From the cell containing the given text, extract its center point as (X, Y) coordinate. 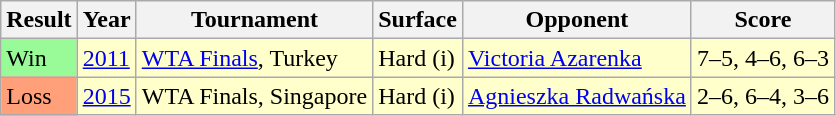
Score (762, 20)
Agnieszka Radwańska (576, 96)
Surface (418, 20)
Victoria Azarenka (576, 58)
Loss (39, 96)
2015 (106, 96)
Tournament (254, 20)
Win (39, 58)
7–5, 4–6, 6–3 (762, 58)
WTA Finals, Singapore (254, 96)
Opponent (576, 20)
Year (106, 20)
2–6, 6–4, 3–6 (762, 96)
WTA Finals, Turkey (254, 58)
2011 (106, 58)
Result (39, 20)
